Extract the (x, y) coordinate from the center of the cell holding the provided text.  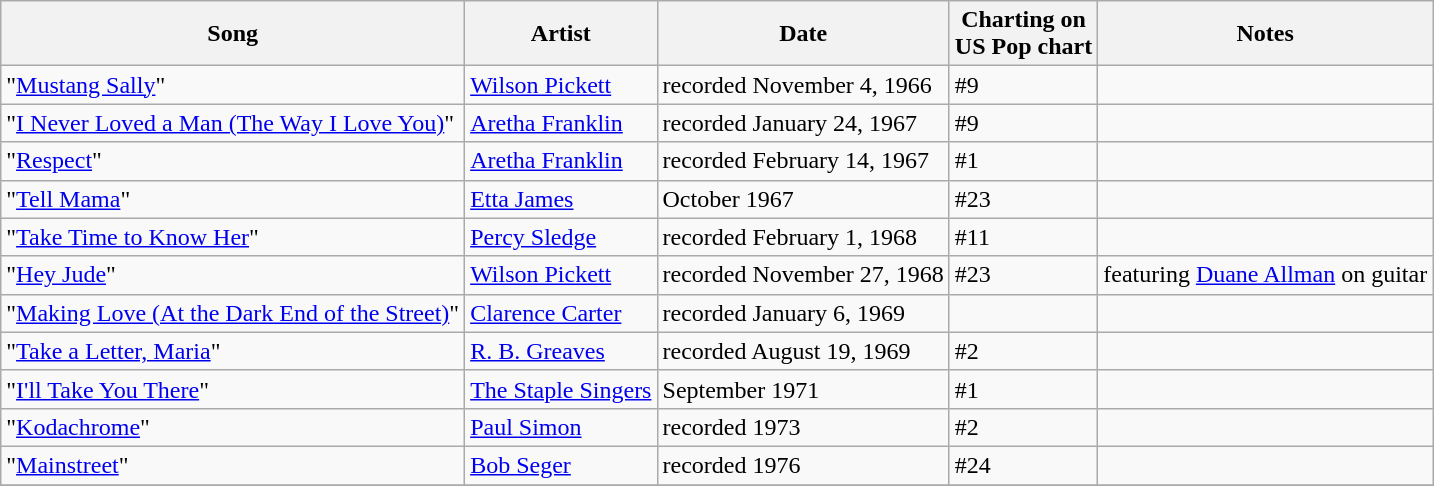
"Kodachrome" (233, 427)
recorded November 4, 1966 (803, 85)
recorded February 1, 1968 (803, 237)
featuring Duane Allman on guitar (1266, 275)
Notes (1266, 34)
"Hey Jude" (233, 275)
recorded January 6, 1969 (803, 313)
recorded November 27, 1968 (803, 275)
recorded February 14, 1967 (803, 161)
recorded January 24, 1967 (803, 123)
#24 (1023, 465)
Paul Simon (561, 427)
recorded August 19, 1969 (803, 351)
"Take Time to Know Her" (233, 237)
Date (803, 34)
"I Never Loved a Man (The Way I Love You)" (233, 123)
#11 (1023, 237)
The Staple Singers (561, 389)
R. B. Greaves (561, 351)
"Mainstreet" (233, 465)
Etta James (561, 199)
Percy Sledge (561, 237)
Charting on US Pop chart (1023, 34)
"Respect" (233, 161)
Song (233, 34)
recorded 1976 (803, 465)
Bob Seger (561, 465)
"Tell Mama" (233, 199)
"Mustang Sally" (233, 85)
recorded 1973 (803, 427)
"Take a Letter, Maria" (233, 351)
September 1971 (803, 389)
"Making Love (At the Dark End of the Street)" (233, 313)
Artist (561, 34)
Clarence Carter (561, 313)
October 1967 (803, 199)
"I'll Take You There" (233, 389)
